Capture the cell that displays the provided text and extract its [x, y] central coordinate. 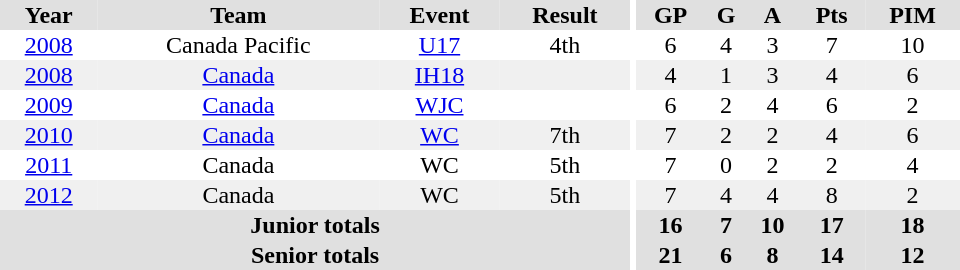
2012 [48, 195]
2009 [48, 105]
14 [832, 255]
Canada Pacific [238, 45]
IH18 [439, 75]
GP [670, 15]
PIM [912, 15]
18 [912, 225]
WJC [439, 105]
Result [566, 15]
16 [670, 225]
0 [726, 165]
17 [832, 225]
1 [726, 75]
A [773, 15]
2010 [48, 135]
U17 [439, 45]
Junior totals [315, 225]
4th [566, 45]
12 [912, 255]
Pts [832, 15]
2011 [48, 165]
7th [566, 135]
G [726, 15]
Event [439, 15]
Team [238, 15]
Year [48, 15]
Senior totals [315, 255]
21 [670, 255]
